Provide the (X, Y) coordinate of the cell's center where the given text is located.  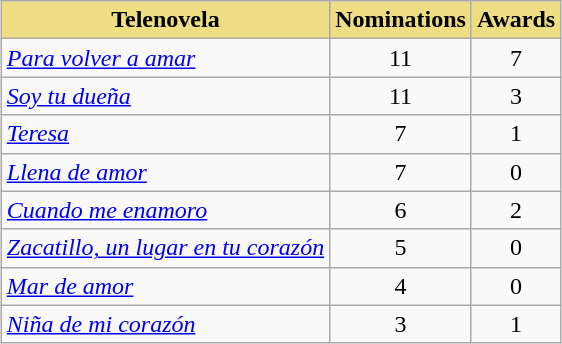
Zacatillo, un lugar en tu corazón (165, 248)
Para volver a amar (165, 58)
Telenovela (165, 20)
Mar de amor (165, 286)
2 (516, 210)
4 (401, 286)
Awards (516, 20)
Nominations (401, 20)
5 (401, 248)
Niña de mi corazón (165, 324)
Teresa (165, 134)
Llena de amor (165, 172)
6 (401, 210)
Cuando me enamoro (165, 210)
Soy tu dueña (165, 96)
